Return the (X, Y) coordinate for the center point of the cell that contains the specified text.  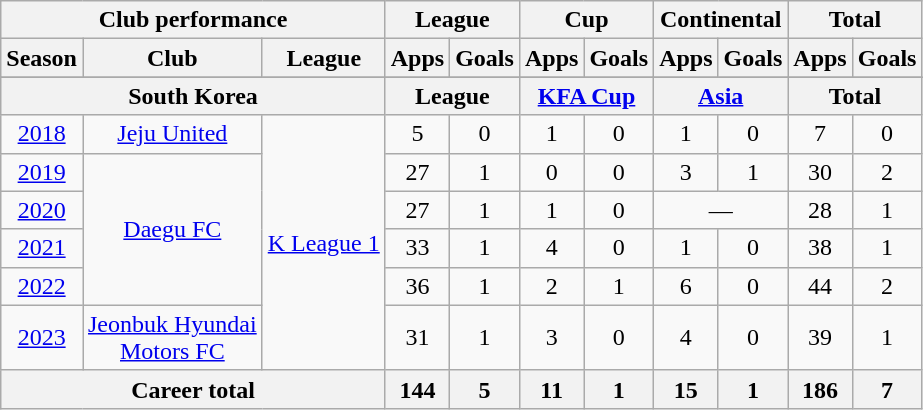
Asia (721, 96)
36 (417, 286)
Career total (193, 389)
2018 (42, 134)
2020 (42, 210)
Jeju United (172, 134)
Jeonbuk HyundaiMotors FC (172, 338)
Daegu FC (172, 229)
144 (417, 389)
Continental (721, 20)
Cup (586, 20)
South Korea (193, 96)
2023 (42, 338)
33 (417, 248)
Season (42, 58)
30 (820, 172)
Club performance (193, 20)
28 (820, 210)
— (721, 210)
Club (172, 58)
KFA Cup (586, 96)
K League 1 (324, 242)
15 (686, 389)
2021 (42, 248)
31 (417, 338)
6 (686, 286)
38 (820, 248)
186 (820, 389)
11 (551, 389)
2019 (42, 172)
44 (820, 286)
39 (820, 338)
2022 (42, 286)
